Locate the cell with the specified text and output its [X, Y] center coordinate. 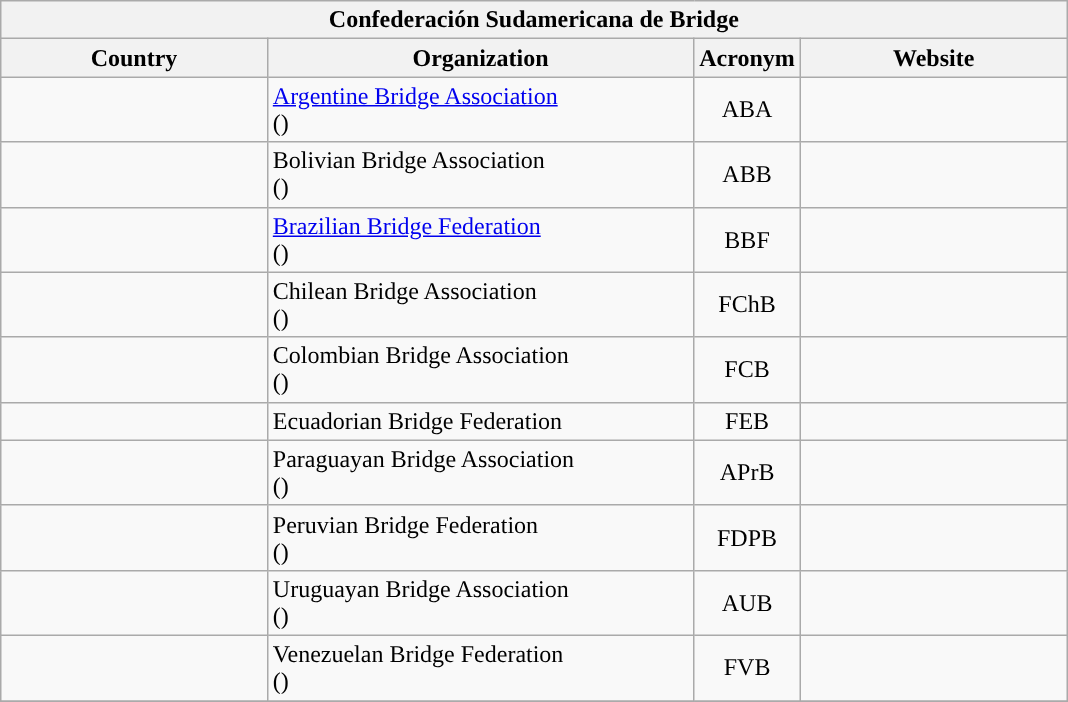
FChB [748, 304]
APrB [748, 472]
FVB [748, 668]
Bolivian Bridge Association() [480, 174]
Peruvian Bridge Federation() [480, 538]
Paraguayan Bridge Association() [480, 472]
Argentine Bridge Association() [480, 110]
Website [934, 58]
Ecuadorian Bridge Federation [480, 421]
ABB [748, 174]
Chilean Bridge Association() [480, 304]
Confederación Sudamericana de Bridge [534, 20]
AUB [748, 602]
Venezuelan Bridge Federation() [480, 668]
Colombian Bridge Association() [480, 370]
Uruguayan Bridge Association() [480, 602]
FEB [748, 421]
BBF [748, 240]
Acronym [748, 58]
ABA [748, 110]
Organization [480, 58]
Brazilian Bridge Federation() [480, 240]
Country [134, 58]
FCB [748, 370]
FDPB [748, 538]
